Locate the cell with the specified text and output its (x, y) center coordinate. 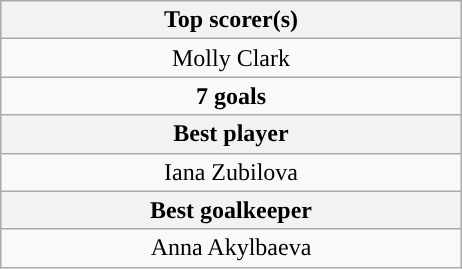
Best goalkeeper (230, 210)
Top scorer(s) (230, 20)
7 goals (230, 96)
Best player (230, 134)
Molly Clark (230, 58)
Iana Zubilova (230, 172)
Anna Akylbaeva (230, 248)
